Locate the cell with the specified text and output its (x, y) center coordinate. 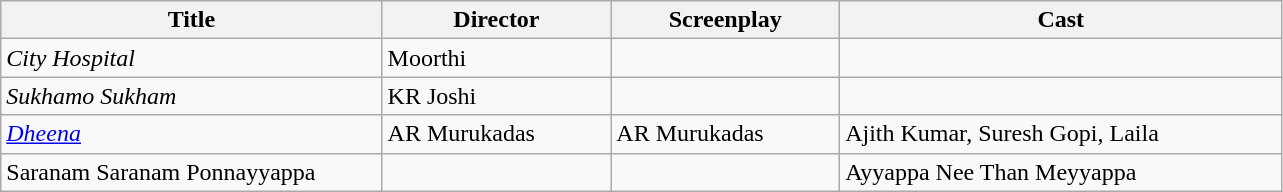
Ayyappa Nee Than Meyyappa (1061, 172)
City Hospital (192, 58)
Title (192, 20)
Moorthi (496, 58)
Ajith Kumar, Suresh Gopi, Laila (1061, 134)
Cast (1061, 20)
KR Joshi (496, 96)
Screenplay (726, 20)
Director (496, 20)
Dheena (192, 134)
Saranam Saranam Ponnayyappa (192, 172)
Sukhamo Sukham (192, 96)
